Locate the cell with the specified text and output its (x, y) center coordinate. 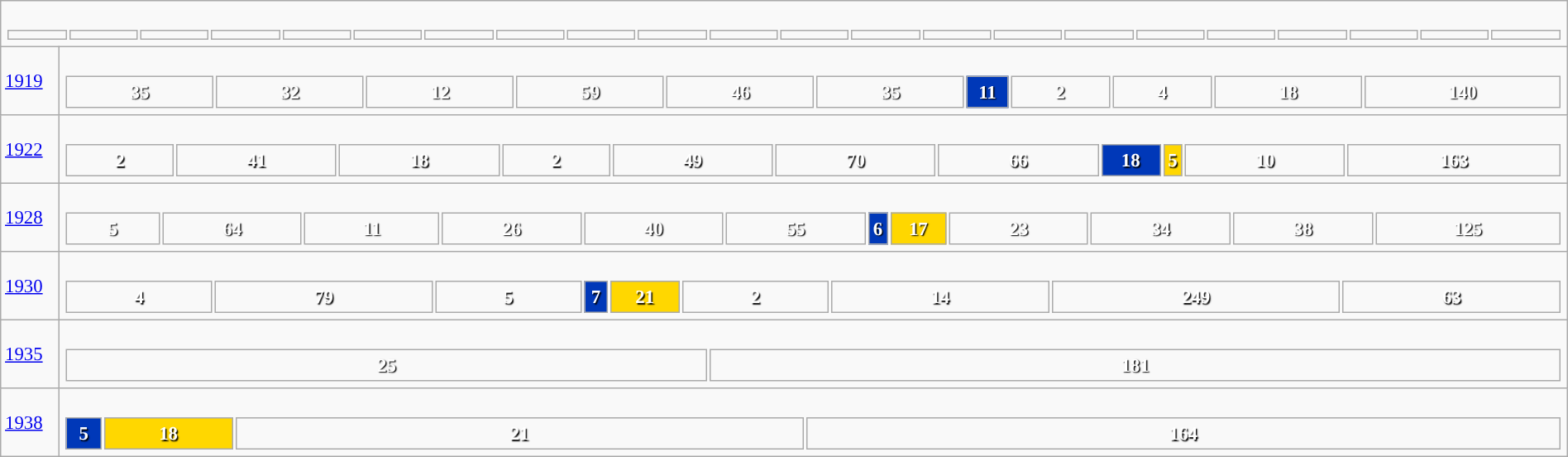
1922 (30, 149)
1919 (30, 81)
59 (590, 91)
70 (855, 161)
1928 (30, 217)
32 (289, 91)
12 (440, 91)
1930 (30, 286)
25 (387, 366)
79 (324, 296)
35 32 12 59 46 35 11 2 4 18 140 (813, 81)
10 (1265, 161)
14 (939, 296)
63 (1452, 296)
164 (1183, 434)
140 (1462, 91)
17 (918, 228)
23 (1019, 228)
181 (1135, 366)
34 (1161, 228)
5 18 21 164 (813, 422)
163 (1454, 161)
6 (877, 228)
55 (796, 228)
66 (1018, 161)
5 64 11 26 40 55 6 17 23 34 38 125 (813, 217)
7 (595, 296)
26 (511, 228)
49 (693, 161)
64 (232, 228)
25 181 (813, 354)
249 (1196, 296)
125 (1468, 228)
2 41 18 2 49 70 66 18 5 10 163 (813, 149)
38 (1303, 228)
40 (653, 228)
41 (256, 161)
46 (741, 91)
1935 (30, 354)
1938 (30, 422)
4 79 5 7 21 2 14 249 63 (813, 286)
